Capture the cell that displays the provided text and extract its [X, Y] central coordinate. 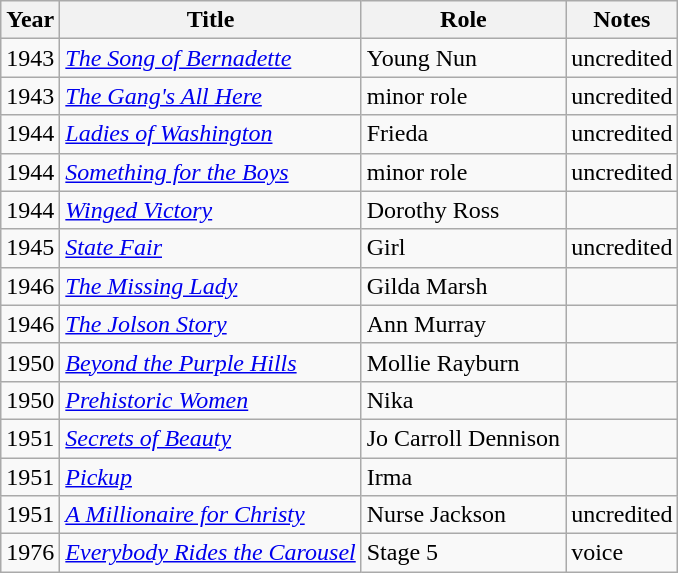
Ann Murray [463, 324]
Stage 5 [463, 553]
Nika [463, 400]
Gilda Marsh [463, 286]
voice [622, 553]
The Song of Bernadette [210, 58]
Beyond the Purple Hills [210, 362]
Young Nun [463, 58]
Something for the Boys [210, 172]
1945 [30, 248]
Title [210, 20]
Nurse Jackson [463, 515]
Notes [622, 20]
A Millionaire for Christy [210, 515]
Pickup [210, 477]
Jo Carroll Dennison [463, 438]
Mollie Rayburn [463, 362]
Secrets of Beauty [210, 438]
The Jolson Story [210, 324]
The Missing Lady [210, 286]
Frieda [463, 134]
Role [463, 20]
Irma [463, 477]
The Gang's All Here [210, 96]
State Fair [210, 248]
1976 [30, 553]
Ladies of Washington [210, 134]
Year [30, 20]
Girl [463, 248]
Dorothy Ross [463, 210]
Winged Victory [210, 210]
Prehistoric Women [210, 400]
Everybody Rides the Carousel [210, 553]
